Return the [x, y] coordinate for the center point of the cell that contains the specified text.  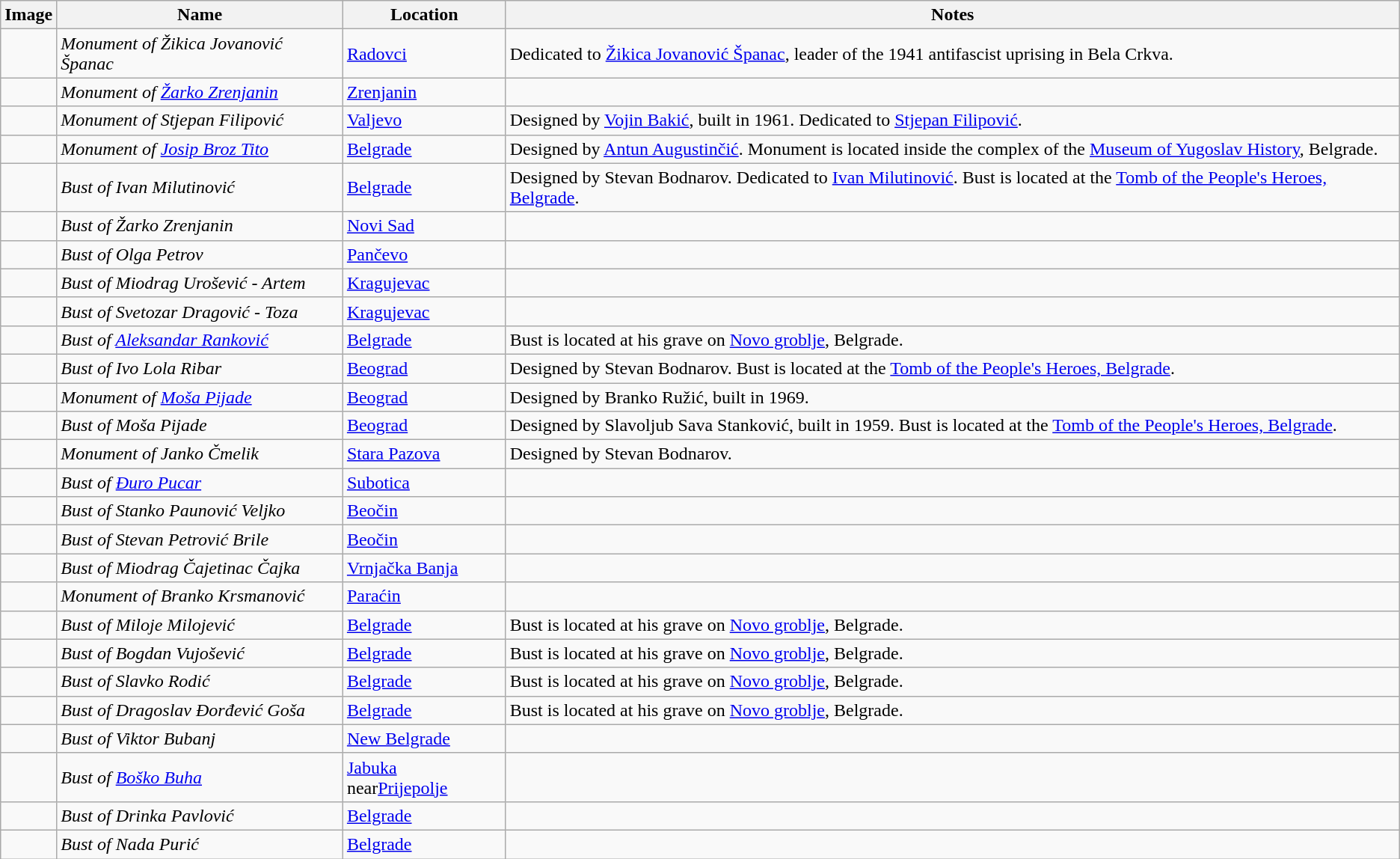
Designed by Stevan Bodnarov. [953, 454]
Monument of Žikica Jovanović Španac [200, 54]
Valjevo [424, 120]
Designed by Antun Augustinčić. Monument is located inside the complex of the Museum of Yugoslav History, Belgrade. [953, 149]
Bust of Dragoslav Đorđević Goša [200, 710]
Monument of Janko Čmelik [200, 454]
Bust of Đuro Pucar [200, 483]
Designed by Vojin Bakić, built in 1961. Dedicated to Stjepan Filipović. [953, 120]
Bust of Miodrag Urošević - Artem [200, 283]
Notes [953, 15]
Designed by Stevan Bodnarov. Bust is located at the Tomb of the People's Heroes, Belgrade. [953, 368]
Bust of Ivo Lola Ribar [200, 368]
Bust of Stanko Paunović Veljko [200, 511]
Stara Pazova [424, 454]
Radovci [424, 54]
Dedicated to Žikica Jovanović Španac, leader of the 1941 antifascist uprising in Bela Crkva. [953, 54]
Bust of Aleksandar Ranković [200, 340]
Monument of Moša Pijade [200, 397]
Bust of Viktor Bubanj [200, 739]
Zrenjanin [424, 92]
New Belgrade [424, 739]
Bust of Ivan Milutinović [200, 187]
Bust of Žarko Zrenjanin [200, 226]
Bust of Olga Petrov [200, 254]
Vrnjačka Banja [424, 568]
Bust of Bogdan Vujošević [200, 653]
Designed by Slavoljub Sava Stanković, built in 1959. Bust is located at the Tomb of the People's Heroes, Belgrade. [953, 426]
Bust of Miloje Milojević [200, 625]
Monument of Žarko Zrenjanin [200, 92]
Bust of Slavko Rodić [200, 682]
Jabuka nearPrijepolje [424, 777]
Monument of Branko Krsmanović [200, 596]
Designed by Branko Ružić, built in 1969. [953, 397]
Paraćin [424, 596]
Image [28, 15]
Bust of Moša Pijade [200, 426]
Bust of Stevan Petrović Brile [200, 539]
Bust of Nada Purić [200, 844]
Subotica [424, 483]
Monument of Stjepan Filipović [200, 120]
Bust of Boško Buha [200, 777]
Novi Sad [424, 226]
Bust of Drinka Pavlović [200, 816]
Name [200, 15]
Monument of Josip Broz Tito [200, 149]
Designed by Stevan Bodnarov. Dedicated to Ivan Milutinović. Bust is located at the Tomb of the People's Heroes, Belgrade. [953, 187]
Bust of Miodrag Čajetinac Čajka [200, 568]
Location [424, 15]
Pančevo [424, 254]
Bust of Svetozar Dragović - Toza [200, 311]
